From the cell containing the given text, extract its center point as [X, Y] coordinate. 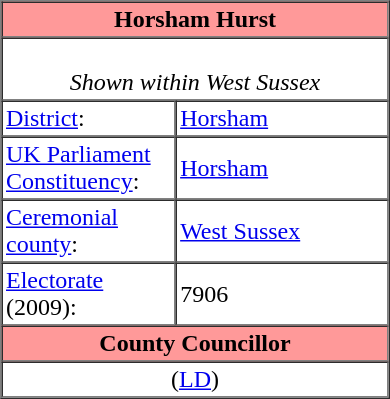
UK Parliament Constituency: [89, 168]
West Sussex [282, 232]
District: [89, 118]
Shown within West Sussex [196, 70]
(LD) [196, 380]
Ceremonial county: [89, 232]
County Councillor [196, 344]
7906 [282, 294]
Electorate (2009): [89, 294]
Horsham Hurst [196, 20]
